Provide the (X, Y) coordinate of the cell's center where the given text is located.  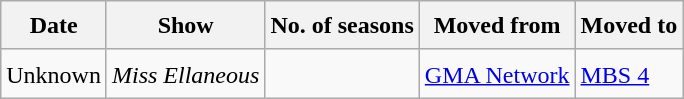
Show (185, 26)
Unknown (54, 74)
Date (54, 26)
GMA Network (497, 74)
Miss Ellaneous (185, 74)
Moved to (629, 26)
Moved from (497, 26)
No. of seasons (342, 26)
MBS 4 (629, 74)
